Return the (X, Y) coordinate for the center point of the cell that contains the specified text.  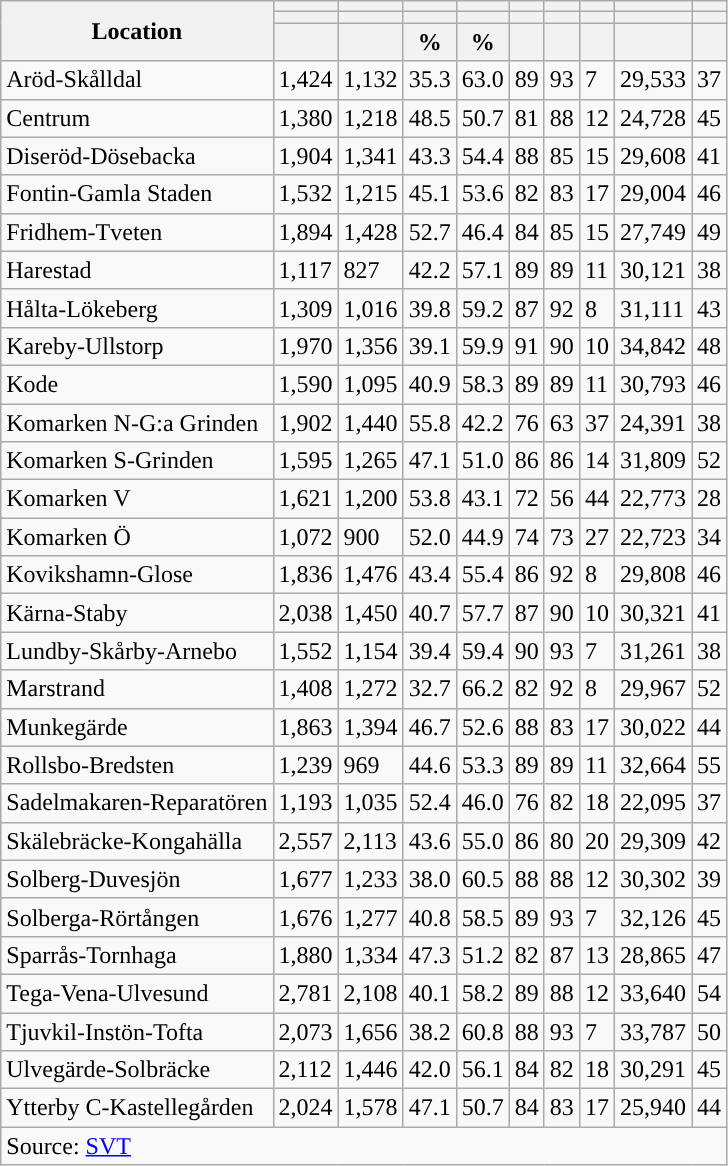
55.4 (482, 575)
1,532 (306, 194)
29,309 (652, 841)
38.2 (430, 1031)
59.4 (482, 651)
52.0 (430, 537)
52.6 (482, 727)
30,321 (652, 613)
48 (710, 346)
Ulvegärde-Solbräcke (137, 1070)
Centrum (137, 118)
13 (596, 955)
39.4 (430, 651)
53.3 (482, 765)
2,112 (306, 1070)
1,902 (306, 423)
73 (562, 537)
30,302 (652, 879)
56 (562, 499)
43.1 (482, 499)
59.2 (482, 308)
1,677 (306, 879)
22,095 (652, 803)
29,967 (652, 689)
1,656 (370, 1031)
1,035 (370, 803)
29,808 (652, 575)
1,836 (306, 575)
Harestad (137, 270)
1,277 (370, 917)
30,022 (652, 727)
1,428 (370, 232)
Komarken S-Grinden (137, 461)
52.4 (430, 803)
1,408 (306, 689)
1,193 (306, 803)
Source: SVT (364, 1146)
969 (370, 765)
27 (596, 537)
1,621 (306, 499)
55.0 (482, 841)
2,073 (306, 1031)
1,016 (370, 308)
43.6 (430, 841)
33,787 (652, 1031)
28,865 (652, 955)
1,309 (306, 308)
Kode (137, 384)
63.0 (482, 80)
Aröd-Skålldal (137, 80)
43.3 (430, 156)
1,233 (370, 879)
Sparrås-Tornhaga (137, 955)
30,291 (652, 1070)
1,394 (370, 727)
1,578 (370, 1108)
55.8 (430, 423)
54 (710, 993)
80 (562, 841)
40.7 (430, 613)
1,215 (370, 194)
Fontin-Gamla Staden (137, 194)
40.8 (430, 917)
34 (710, 537)
Tega-Vena-Ulvesund (137, 993)
24,391 (652, 423)
55 (710, 765)
Solberga-Rörtången (137, 917)
57.7 (482, 613)
2,024 (306, 1108)
22,773 (652, 499)
2,113 (370, 841)
53.6 (482, 194)
1,590 (306, 384)
63 (562, 423)
46.4 (482, 232)
1,476 (370, 575)
1,200 (370, 499)
1,894 (306, 232)
Komarken N-G:a Grinden (137, 423)
31,809 (652, 461)
53.8 (430, 499)
81 (526, 118)
38.0 (430, 879)
1,095 (370, 384)
29,608 (652, 156)
72 (526, 499)
1,595 (306, 461)
Hålta-Lökeberg (137, 308)
Fridhem-Tveten (137, 232)
66.2 (482, 689)
900 (370, 537)
Munkegärde (137, 727)
1,265 (370, 461)
47 (710, 955)
91 (526, 346)
1,272 (370, 689)
35.3 (430, 80)
Ytterby C-Kastellegården (137, 1108)
Kareby-Ullstorp (137, 346)
42 (710, 841)
48.5 (430, 118)
1,117 (306, 270)
1,380 (306, 118)
1,880 (306, 955)
57.1 (482, 270)
49 (710, 232)
43.4 (430, 575)
1,552 (306, 651)
25,940 (652, 1108)
Rollsbo-Bredsten (137, 765)
56.1 (482, 1070)
60.5 (482, 879)
Marstrand (137, 689)
29,533 (652, 80)
2,557 (306, 841)
45.1 (430, 194)
Kovikshamn-Glose (137, 575)
30,793 (652, 384)
1,446 (370, 1070)
27,749 (652, 232)
20 (596, 841)
58.2 (482, 993)
74 (526, 537)
1,970 (306, 346)
1,863 (306, 727)
29,004 (652, 194)
1,440 (370, 423)
1,154 (370, 651)
46.0 (482, 803)
44.6 (430, 765)
Komarken Ö (137, 537)
44.9 (482, 537)
58.3 (482, 384)
Tjuvkil-Instön-Tofta (137, 1031)
30,121 (652, 270)
1,676 (306, 917)
58.5 (482, 917)
Solberg-Duvesjön (137, 879)
Location (137, 31)
46.7 (430, 727)
43 (710, 308)
32.7 (430, 689)
1,239 (306, 765)
Komarken V (137, 499)
1,904 (306, 156)
52.7 (430, 232)
827 (370, 270)
32,126 (652, 917)
59.9 (482, 346)
1,424 (306, 80)
31,261 (652, 651)
40.1 (430, 993)
Lundby-Skårby-Arnebo (137, 651)
39.8 (430, 308)
39.1 (430, 346)
1,072 (306, 537)
Sadelmakaren-Reparatören (137, 803)
Skälebräcke-Kongahälla (137, 841)
Kärna-Staby (137, 613)
2,038 (306, 613)
47.3 (430, 955)
33,640 (652, 993)
50 (710, 1031)
51.2 (482, 955)
54.4 (482, 156)
24,728 (652, 118)
34,842 (652, 346)
42.0 (430, 1070)
1,132 (370, 80)
2,781 (306, 993)
51.0 (482, 461)
22,723 (652, 537)
32,664 (652, 765)
1,218 (370, 118)
40.9 (430, 384)
1,334 (370, 955)
1,341 (370, 156)
1,450 (370, 613)
28 (710, 499)
60.8 (482, 1031)
14 (596, 461)
39 (710, 879)
Diseröd-Dösebacka (137, 156)
2,108 (370, 993)
31,111 (652, 308)
1,356 (370, 346)
